For the text-containing cell, return its midpoint in (X, Y) coordinate format. 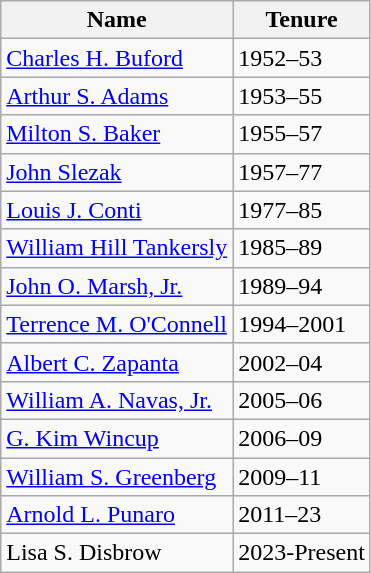
William S. Greenberg (117, 477)
2023-Present (302, 553)
1953–55 (302, 96)
William A. Navas, Jr. (117, 400)
Tenure (302, 20)
Arthur S. Adams (117, 96)
G. Kim Wincup (117, 438)
2011–23 (302, 515)
John Slezak (117, 172)
John O. Marsh, Jr. (117, 286)
1955–57 (302, 134)
1985–89 (302, 248)
1977–85 (302, 210)
1989–94 (302, 286)
2002–04 (302, 362)
2009–11 (302, 477)
William Hill Tankersly (117, 248)
Name (117, 20)
Milton S. Baker (117, 134)
Charles H. Buford (117, 58)
1957–77 (302, 172)
1994–2001 (302, 324)
Terrence M. O'Connell (117, 324)
Arnold L. Punaro (117, 515)
Lisa S. Disbrow (117, 553)
2005–06 (302, 400)
Louis J. Conti (117, 210)
2006–09 (302, 438)
Albert C. Zapanta (117, 362)
1952–53 (302, 58)
